From the cell containing the given text, extract its center point as [X, Y] coordinate. 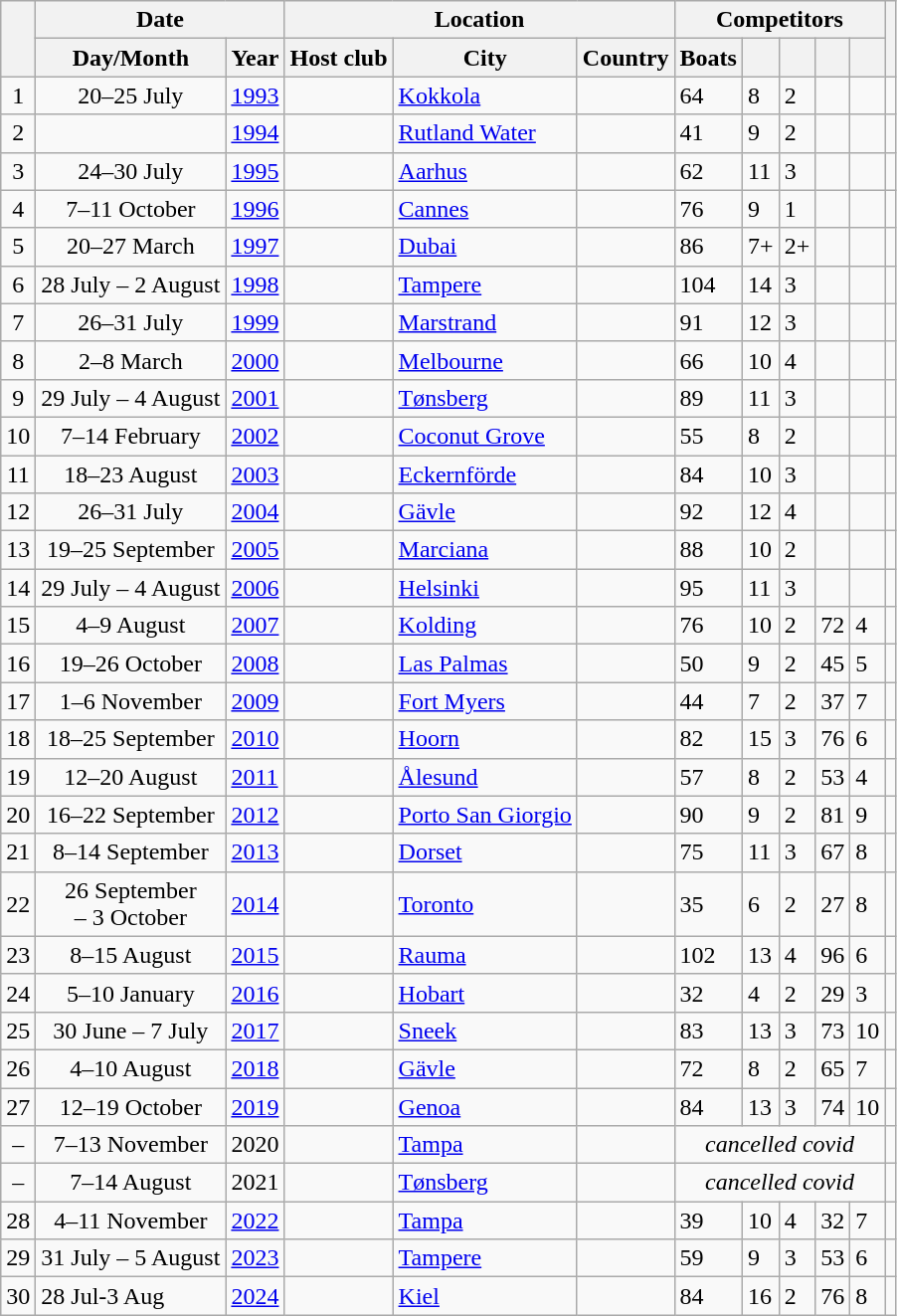
Eckernförde [485, 474]
2004 [255, 512]
25 [18, 1031]
1999 [255, 322]
2007 [255, 626]
1994 [255, 133]
44 [708, 701]
26 [18, 1068]
20 [18, 815]
1–6 November [131, 701]
73 [833, 1031]
Rutland Water [485, 133]
31 July – 5 August [131, 1258]
2024 [255, 1296]
Year [255, 58]
64 [708, 95]
2008 [255, 663]
1997 [255, 247]
2005 [255, 550]
88 [708, 550]
2003 [255, 474]
104 [708, 284]
7–14 February [131, 436]
17 [18, 701]
Ålesund [485, 777]
City [485, 58]
8–15 August [131, 955]
2012 [255, 815]
39 [708, 1221]
Coconut Grove [485, 436]
2006 [255, 588]
Toronto [485, 903]
57 [708, 777]
62 [708, 171]
Helsinki [485, 588]
96 [833, 955]
Date [160, 20]
89 [708, 398]
28 Jul-3 Aug [131, 1296]
2022 [255, 1221]
7+ [760, 247]
2000 [255, 360]
18–23 August [131, 474]
35 [708, 903]
19–26 October [131, 663]
26 September – 3 October [131, 903]
Marstrand [485, 322]
102 [708, 955]
82 [708, 739]
7–14 August [131, 1183]
74 [833, 1107]
1993 [255, 95]
Cannes [485, 209]
7–13 November [131, 1145]
2015 [255, 955]
90 [708, 815]
Sneek [485, 1031]
59 [708, 1258]
23 [18, 955]
Dubai [485, 247]
24 [18, 993]
50 [708, 663]
Fort Myers [485, 701]
Aarhus [485, 171]
Melbourne [485, 360]
1996 [255, 209]
2018 [255, 1068]
Boats [708, 58]
19–25 September [131, 550]
7–11 October [131, 209]
2001 [255, 398]
2021 [255, 1183]
Competitors [780, 20]
91 [708, 322]
18 [18, 739]
Location [479, 20]
8–14 September [131, 852]
24–30 July [131, 171]
18–25 September [131, 739]
Las Palmas [485, 663]
16–22 September [131, 815]
20–25 July [131, 95]
92 [708, 512]
28 [18, 1221]
86 [708, 247]
20–27 March [131, 247]
12–20 August [131, 777]
2017 [255, 1031]
1995 [255, 171]
2013 [255, 852]
Hoorn [485, 739]
Host club [338, 58]
45 [833, 663]
Dorset [485, 852]
Kiel [485, 1296]
75 [708, 852]
83 [708, 1031]
4–10 August [131, 1068]
Porto San Giorgio [485, 815]
65 [833, 1068]
55 [708, 436]
66 [708, 360]
12–19 October [131, 1107]
Hobart [485, 993]
28 July – 2 August [131, 284]
Day/Month [131, 58]
4–11 November [131, 1221]
2014 [255, 903]
5–10 January [131, 993]
2009 [255, 701]
95 [708, 588]
2019 [255, 1107]
30 [18, 1296]
22 [18, 903]
67 [833, 852]
Marciana [485, 550]
Genoa [485, 1107]
Rauma [485, 955]
Country [626, 58]
19 [18, 777]
41 [708, 133]
Kolding [485, 626]
1998 [255, 284]
2023 [255, 1258]
Kokkola [485, 95]
2011 [255, 777]
2016 [255, 993]
81 [833, 815]
21 [18, 852]
37 [833, 701]
2020 [255, 1145]
2002 [255, 436]
2010 [255, 739]
30 June – 7 July [131, 1031]
2+ [798, 247]
4–9 August [131, 626]
2–8 March [131, 360]
